Find where the given text appears and provide that cell's center as [X, Y] coordinate. 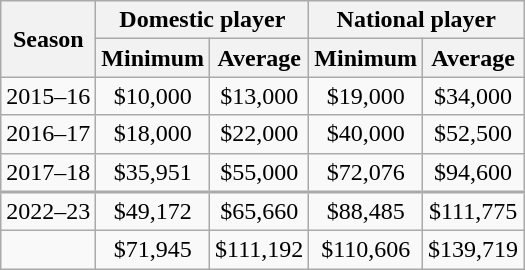
$40,000 [366, 134]
Domestic player [202, 20]
$111,192 [260, 250]
$52,500 [474, 134]
$13,000 [260, 96]
$139,719 [474, 250]
$18,000 [153, 134]
$19,000 [366, 96]
$35,951 [153, 172]
$111,775 [474, 212]
Season [48, 39]
2016–17 [48, 134]
$71,945 [153, 250]
2022–23 [48, 212]
$49,172 [153, 212]
$94,600 [474, 172]
$110,606 [366, 250]
$55,000 [260, 172]
$65,660 [260, 212]
$72,076 [366, 172]
$88,485 [366, 212]
National player [416, 20]
2017–18 [48, 172]
$22,000 [260, 134]
$34,000 [474, 96]
2015–16 [48, 96]
$10,000 [153, 96]
